Find where the given text appears and provide that cell's center as (X, Y) coordinate. 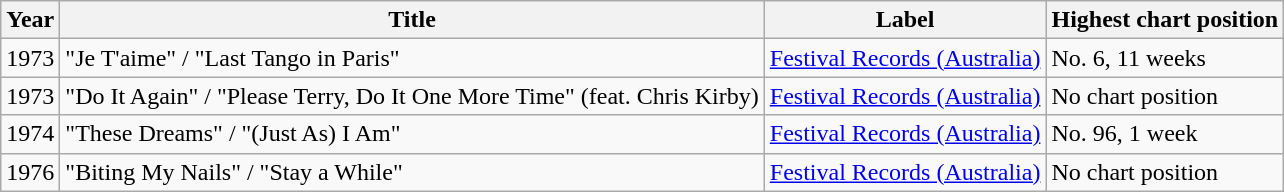
"Do It Again" / "Please Terry, Do It One More Time" (feat. Chris Kirby) (412, 96)
No. 96, 1 week (1165, 134)
1976 (30, 172)
1974 (30, 134)
Title (412, 20)
"These Dreams" / "(Just As) I Am" (412, 134)
Year (30, 20)
Label (905, 20)
No. 6, 11 weeks (1165, 58)
Highest chart position (1165, 20)
"Je T'aime" / "Last Tango in Paris" (412, 58)
"Biting My Nails" / "Stay a While" (412, 172)
